Extract the (X, Y) coordinate from the center of the cell holding the provided text.  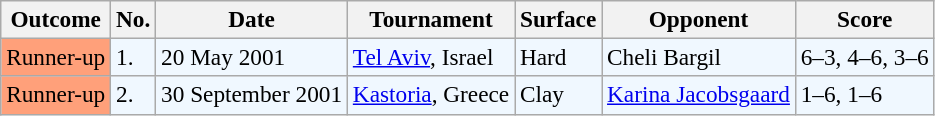
Cheli Bargil (699, 57)
Hard (558, 57)
6–3, 4–6, 3–6 (864, 57)
Score (864, 19)
Tournament (430, 19)
Opponent (699, 19)
Date (252, 19)
1–6, 1–6 (864, 95)
30 September 2001 (252, 95)
Kastoria, Greece (430, 95)
Outcome (56, 19)
Surface (558, 19)
2. (134, 95)
Karina Jacobsgaard (699, 95)
20 May 2001 (252, 57)
No. (134, 19)
Clay (558, 95)
Tel Aviv, Israel (430, 57)
1. (134, 57)
